Locate the cell with the specified text and output its [x, y] center coordinate. 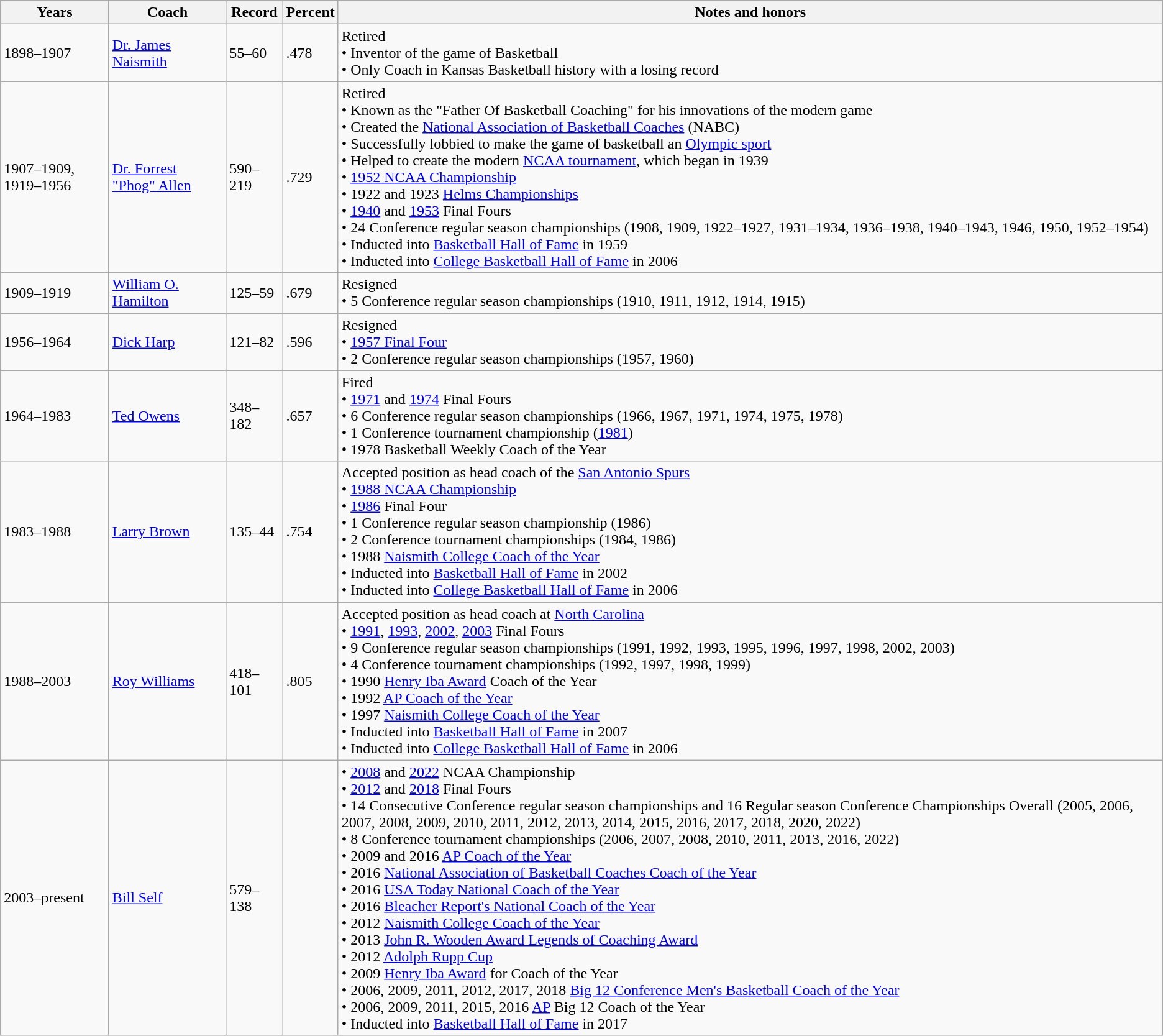
418–101 [255, 681]
Resigned • 1957 Final Four • 2 Conference regular season championships (1957, 1960) [750, 342]
1988–2003 [55, 681]
1964–1983 [55, 416]
1956–1964 [55, 342]
.679 [311, 293]
Roy Williams [168, 681]
125–59 [255, 293]
Record [255, 12]
Notes and honors [750, 12]
Ted Owens [168, 416]
348–182 [255, 416]
Dr. James Naismith [168, 53]
1909–1919 [55, 293]
1907–1909, 1919–1956 [55, 177]
Bill Self [168, 897]
1898–1907 [55, 53]
590–219 [255, 177]
Percent [311, 12]
55–60 [255, 53]
135–44 [255, 532]
.729 [311, 177]
2003–present [55, 897]
.754 [311, 532]
.657 [311, 416]
Dr. Forrest "Phog" Allen [168, 177]
579–138 [255, 897]
Dick Harp [168, 342]
William O. Hamilton [168, 293]
.478 [311, 53]
.805 [311, 681]
Coach [168, 12]
Retired • Inventor of the game of Basketball • Only Coach in Kansas Basketball history with a losing record [750, 53]
121–82 [255, 342]
Resigned • 5 Conference regular season championships (1910, 1911, 1912, 1914, 1915) [750, 293]
.596 [311, 342]
1983–1988 [55, 532]
Larry Brown [168, 532]
Years [55, 12]
